Find where the given text appears and provide that cell's center as (x, y) coordinate. 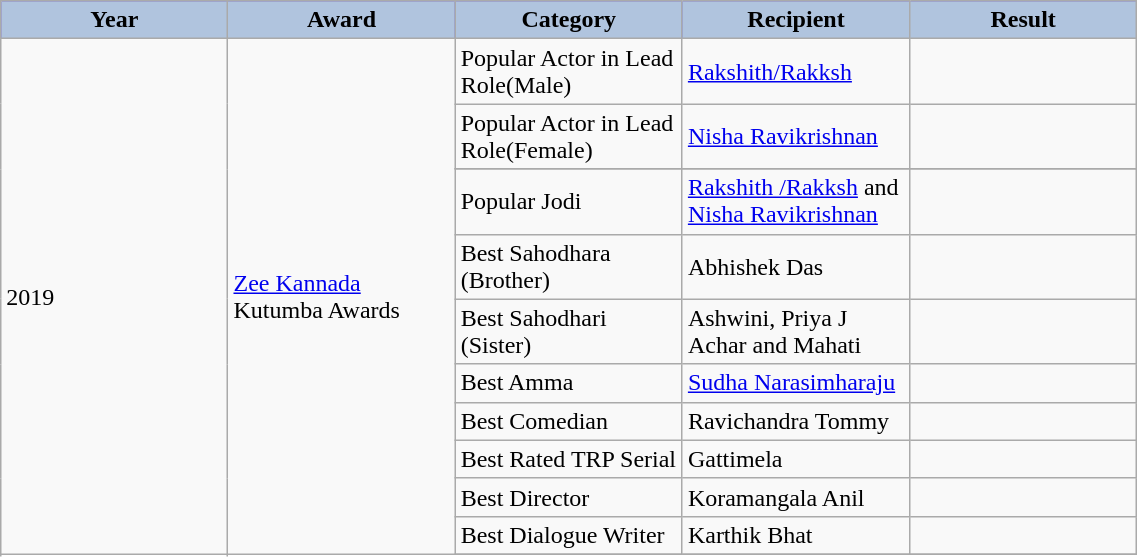
Best Dialogue Writer (568, 535)
Recipient (796, 20)
Year (114, 20)
Sudha Narasimharaju (796, 383)
Karthik Bhat (796, 535)
Best Comedian (568, 421)
Result (1024, 20)
Best Director (568, 497)
Category (568, 20)
Ashwini, Priya J Achar and Mahati (796, 332)
Rakshith/Rakksh (796, 72)
Best Rated TRP Serial (568, 459)
Popular Jodi (568, 202)
Abhishek Das (796, 266)
Ravichandra Tommy (796, 421)
Best Amma (568, 383)
Koramangala Anil (796, 497)
Popular Actor in Lead Role(Male) (568, 72)
Award (342, 20)
2019 (114, 297)
Gattimela (796, 459)
Popular Actor in Lead Role(Female) (568, 136)
Best Sahodhara (Brother) (568, 266)
Best Sahodhari (Sister) (568, 332)
Rakshith /Rakksh and Nisha Ravikrishnan (796, 202)
Nisha Ravikrishnan (796, 136)
Zee Kannada Kutumba Awards (342, 297)
